Pinpoint the cell where the given text exists, returning its [x, y] midpoint coordinate. 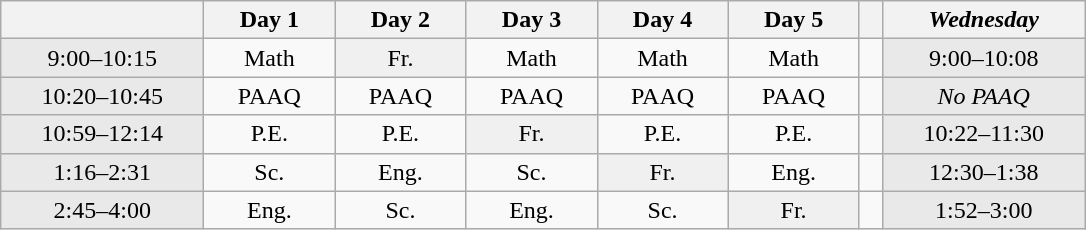
Day 5 [794, 20]
No PAAQ [984, 96]
9:00–10:15 [102, 58]
Day 1 [270, 20]
9:00–10:08 [984, 58]
10:22–11:30 [984, 134]
Wednesday [984, 20]
Day 3 [532, 20]
2:45–4:00 [102, 210]
10:20–10:45 [102, 96]
Day 4 [662, 20]
10:59–12:14 [102, 134]
1:52–3:00 [984, 210]
Day 2 [400, 20]
12:30–1:38 [984, 172]
1:16–2:31 [102, 172]
